Output the (X, Y) coordinate of the center of the cell containing the given text.  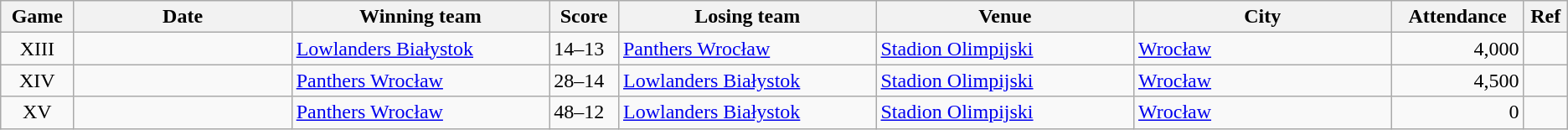
Date (183, 17)
4,500 (1457, 81)
28–14 (585, 81)
XIII (37, 49)
Score (585, 17)
Venue (1005, 17)
14–13 (585, 49)
Winning team (420, 17)
4,000 (1457, 49)
XIV (37, 81)
Ref (1545, 17)
Game (37, 17)
City (1263, 17)
Attendance (1457, 17)
XV (37, 112)
Losing team (747, 17)
48–12 (585, 112)
0 (1457, 112)
